From the cell containing the given text, extract its center point as (X, Y) coordinate. 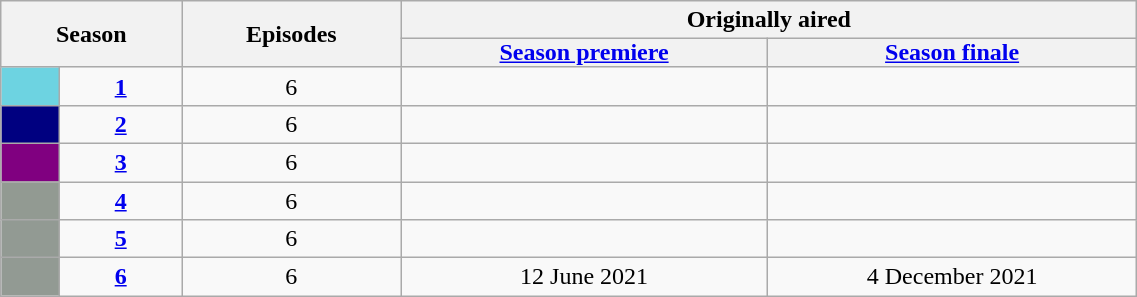
2 (120, 124)
4 December 2021 (952, 277)
5 (120, 239)
1 (120, 86)
12 June 2021 (584, 277)
Season premiere (584, 53)
Originally aired (769, 20)
Season finale (952, 53)
4 (120, 201)
Season (92, 34)
Episodes (292, 34)
3 (120, 162)
